Provide the (x, y) coordinate of the cell's center where the given text is located.  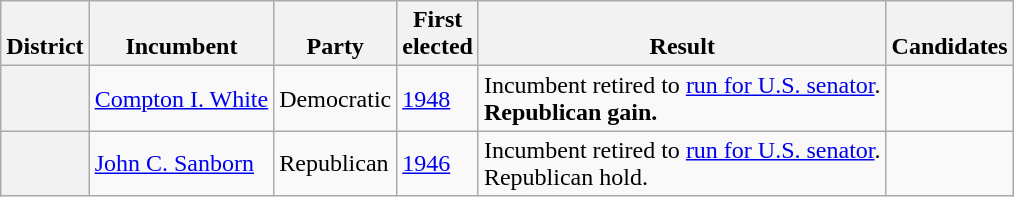
Candidates (950, 34)
District (45, 34)
Democratic (336, 98)
1948 (438, 98)
Compton I. White (182, 98)
1946 (438, 164)
Republican (336, 164)
Incumbent retired to run for U.S. senator.Republican gain. (682, 98)
Incumbent (182, 34)
John C. Sanborn (182, 164)
Result (682, 34)
Firstelected (438, 34)
Party (336, 34)
Incumbent retired to run for U.S. senator.Republican hold. (682, 164)
